Determine the (X, Y) coordinate at the center of the cell enclosing the given text.  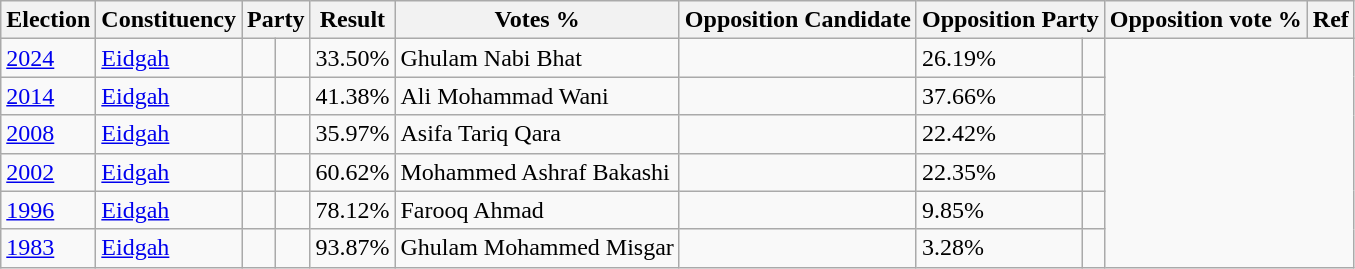
37.66% (999, 96)
2002 (48, 172)
60.62% (352, 172)
Opposition Candidate (798, 20)
Opposition vote % (1206, 20)
Votes % (537, 20)
2008 (48, 134)
9.85% (999, 210)
Constituency (169, 20)
Ghulam Mohammed Misgar (537, 248)
Asifa Tariq Qara (537, 134)
Ghulam Nabi Bhat (537, 58)
78.12% (352, 210)
33.50% (352, 58)
26.19% (999, 58)
1983 (48, 248)
93.87% (352, 248)
22.42% (999, 134)
Ali Mohammad Wani (537, 96)
35.97% (352, 134)
Mohammed Ashraf Bakashi (537, 172)
Opposition Party (1010, 20)
2024 (48, 58)
1996 (48, 210)
Result (352, 20)
Party (276, 20)
22.35% (999, 172)
3.28% (999, 248)
2014 (48, 96)
41.38% (352, 96)
Election (48, 20)
Farooq Ahmad (537, 210)
Ref (1330, 20)
